Capture the cell that displays the provided text and extract its (x, y) central coordinate. 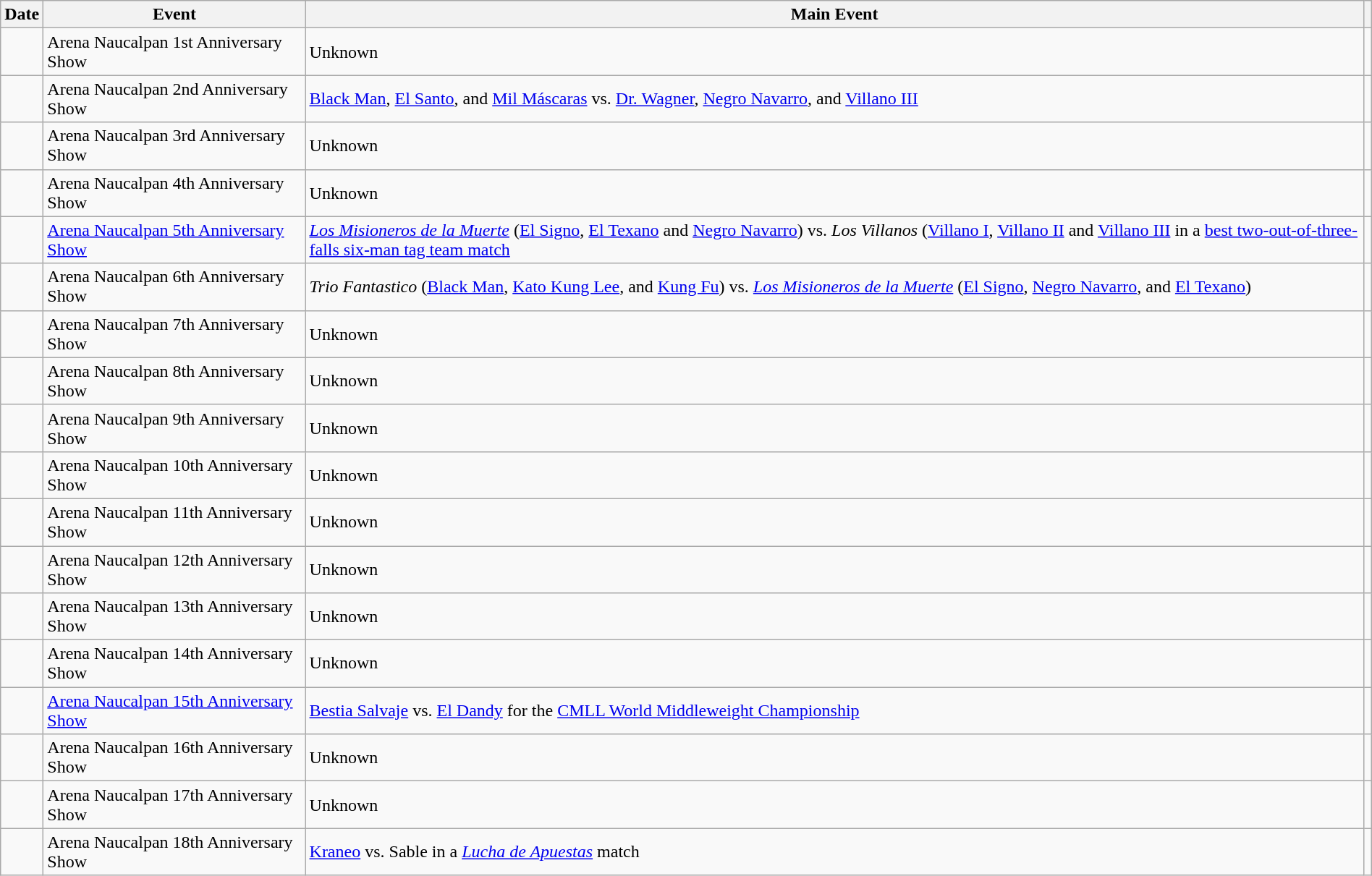
Bestia Salvaje vs. El Dandy for the CMLL World Middleweight Championship (834, 710)
Kraneo vs. Sable in a Lucha de Apuestas match (834, 852)
Arena Naucalpan 5th Anniversary Show (174, 240)
Arena Naucalpan 9th Anniversary Show (174, 428)
Event (174, 14)
Arena Naucalpan 16th Anniversary Show (174, 758)
Arena Naucalpan 6th Anniversary Show (174, 286)
Arena Naucalpan 18th Anniversary Show (174, 852)
Arena Naucalpan 3rd Anniversary Show (174, 146)
Arena Naucalpan 11th Anniversary Show (174, 522)
Trio Fantastico (Black Man, Kato Kung Lee, and Kung Fu) vs. Los Misioneros de la Muerte (El Signo, Negro Navarro, and El Texano) (834, 286)
Arena Naucalpan 10th Anniversary Show (174, 475)
Arena Naucalpan 17th Anniversary Show (174, 804)
Arena Naucalpan 7th Anniversary Show (174, 334)
Arena Naucalpan 12th Anniversary Show (174, 569)
Arena Naucalpan 1st Anniversary Show (174, 52)
Arena Naucalpan 15th Anniversary Show (174, 710)
Arena Naucalpan 4th Anniversary Show (174, 192)
Arena Naucalpan 2nd Anniversary Show (174, 98)
Date (22, 14)
Arena Naucalpan 14th Anniversary Show (174, 664)
Black Man, El Santo, and Mil Máscaras vs. Dr. Wagner, Negro Navarro, and Villano III (834, 98)
Arena Naucalpan 13th Anniversary Show (174, 616)
Arena Naucalpan 8th Anniversary Show (174, 380)
Main Event (834, 14)
